Scan for the cell matching the given text and deliver its [x, y] coordinate at center. 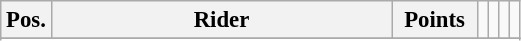
Pos. [26, 20]
Rider [222, 20]
Points [435, 20]
